Detect which cell encompasses the target text, then output its (X, Y) center coordinate. 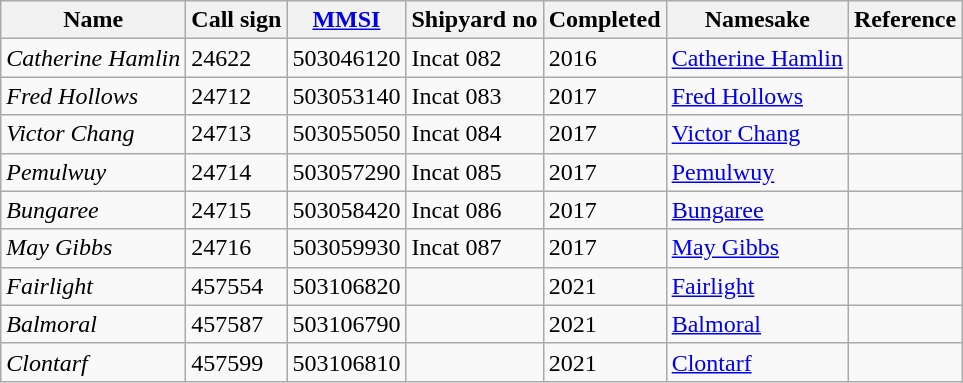
Reference (904, 20)
Completed (604, 20)
24713 (236, 134)
Name (94, 20)
Incat 085 (474, 172)
Incat 084 (474, 134)
503106810 (346, 362)
503057290 (346, 172)
Incat 086 (474, 210)
503106790 (346, 324)
503058420 (346, 210)
24715 (236, 210)
24714 (236, 172)
Incat 087 (474, 248)
Call sign (236, 20)
457554 (236, 286)
24622 (236, 58)
457599 (236, 362)
503106820 (346, 286)
503059930 (346, 248)
2016 (604, 58)
503046120 (346, 58)
457587 (236, 324)
Shipyard no (474, 20)
MMSI (346, 20)
24716 (236, 248)
Incat 083 (474, 96)
503053140 (346, 96)
503055050 (346, 134)
Namesake (757, 20)
24712 (236, 96)
Incat 082 (474, 58)
